From the cell containing the given text, extract its center point as [X, Y] coordinate. 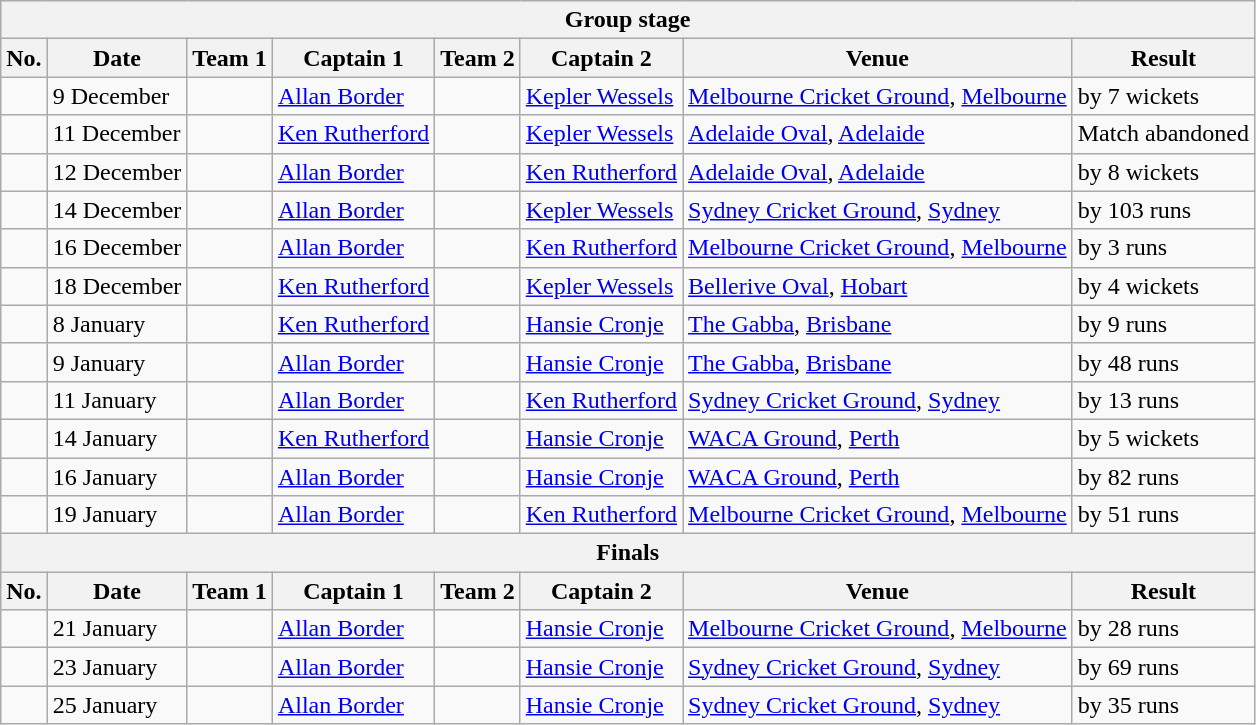
18 December [117, 286]
by 28 runs [1163, 629]
12 December [117, 172]
25 January [117, 705]
by 13 runs [1163, 400]
16 December [117, 248]
Finals [628, 553]
23 January [117, 667]
Match abandoned [1163, 134]
11 December [117, 134]
11 January [117, 400]
by 7 wickets [1163, 96]
19 January [117, 515]
Group stage [628, 20]
9 January [117, 362]
by 51 runs [1163, 515]
14 January [117, 438]
by 48 runs [1163, 362]
by 103 runs [1163, 210]
14 December [117, 210]
Bellerive Oval, Hobart [878, 286]
9 December [117, 96]
by 82 runs [1163, 477]
8 January [117, 324]
by 9 runs [1163, 324]
by 35 runs [1163, 705]
by 3 runs [1163, 248]
by 69 runs [1163, 667]
by 5 wickets [1163, 438]
by 4 wickets [1163, 286]
by 8 wickets [1163, 172]
21 January [117, 629]
16 January [117, 477]
